Capture the cell that displays the provided text and extract its (X, Y) central coordinate. 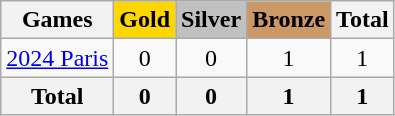
Gold (145, 20)
2024 Paris (58, 58)
Silver (212, 20)
Bronze (289, 20)
Games (58, 20)
